Identify which cell holds the provided text, then report its [X, Y] central coordinate. 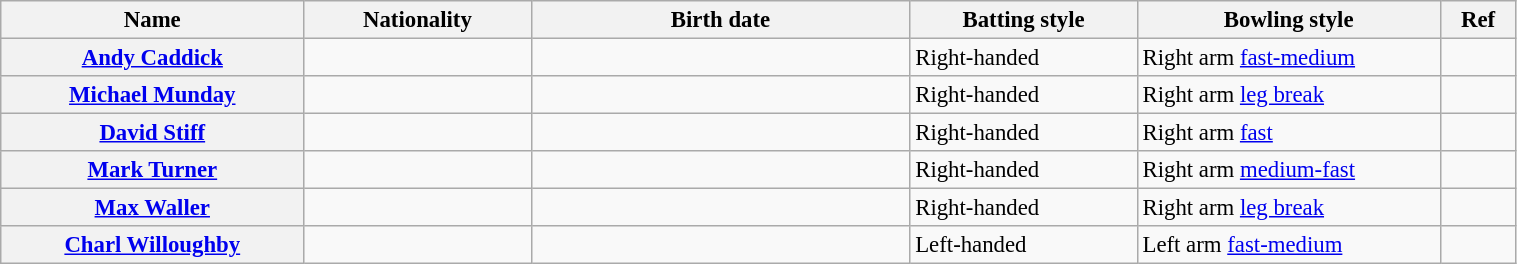
Name [152, 20]
Right arm fast [1288, 133]
Michael Munday [152, 95]
Right arm fast-medium [1288, 58]
Andy Caddick [152, 58]
Ref [1478, 20]
Left arm fast-medium [1288, 245]
Charl Willoughby [152, 245]
Nationality [418, 20]
Right arm medium-fast [1288, 170]
Mark Turner [152, 170]
Batting style [1024, 20]
Bowling style [1288, 20]
Birth date [720, 20]
Left-handed [1024, 245]
David Stiff [152, 133]
Max Waller [152, 208]
